Find where the given text appears and provide that cell's center as (X, Y) coordinate. 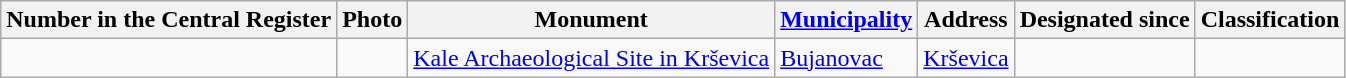
Bujanovac (846, 58)
Designated since (1104, 20)
Kale Archaeological Site in Krševica (592, 58)
Krševica (966, 58)
Monument (592, 20)
Number in the Central Register (169, 20)
Photo (372, 20)
Classification (1270, 20)
Municipality (846, 20)
Address (966, 20)
